Capture the cell that displays the provided text and extract its [x, y] central coordinate. 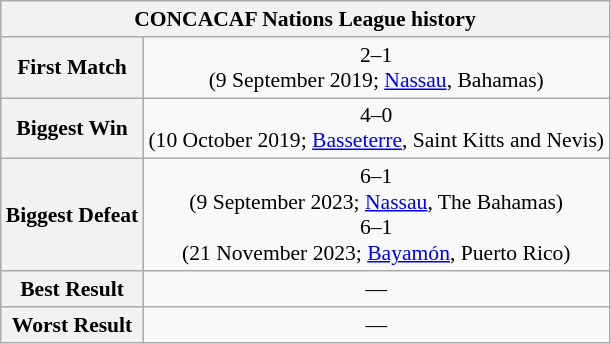
CONCACAF Nations League history [305, 19]
Worst Result [72, 325]
First Match [72, 68]
4–0 (10 October 2019; Basseterre, Saint Kitts and Nevis) [376, 128]
Best Result [72, 289]
Biggest Defeat [72, 215]
6–1 (9 September 2023; Nassau, The Bahamas) 6–1 (21 November 2023; Bayamón, Puerto Rico) [376, 215]
Biggest Win [72, 128]
2–1 (9 September 2019; Nassau, Bahamas) [376, 68]
